Identify which cell holds the provided text, then report its (X, Y) central coordinate. 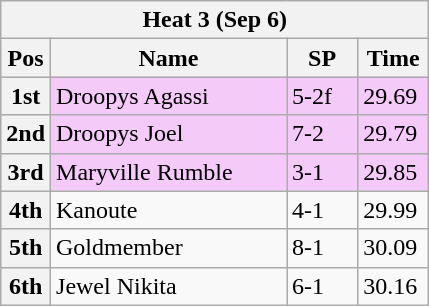
4-1 (322, 210)
7-2 (322, 134)
5th (26, 248)
29.69 (394, 96)
30.09 (394, 248)
Time (394, 58)
29.99 (394, 210)
Pos (26, 58)
Name (169, 58)
29.79 (394, 134)
Goldmember (169, 248)
Heat 3 (Sep 6) (215, 20)
29.85 (394, 172)
30.16 (394, 286)
3-1 (322, 172)
5-2f (322, 96)
3rd (26, 172)
SP (322, 58)
Droopys Agassi (169, 96)
6-1 (322, 286)
6th (26, 286)
Maryville Rumble (169, 172)
4th (26, 210)
Droopys Joel (169, 134)
Kanoute (169, 210)
Jewel Nikita (169, 286)
8-1 (322, 248)
2nd (26, 134)
1st (26, 96)
